Provide the (X, Y) coordinate of the cell's center where the given text is located.  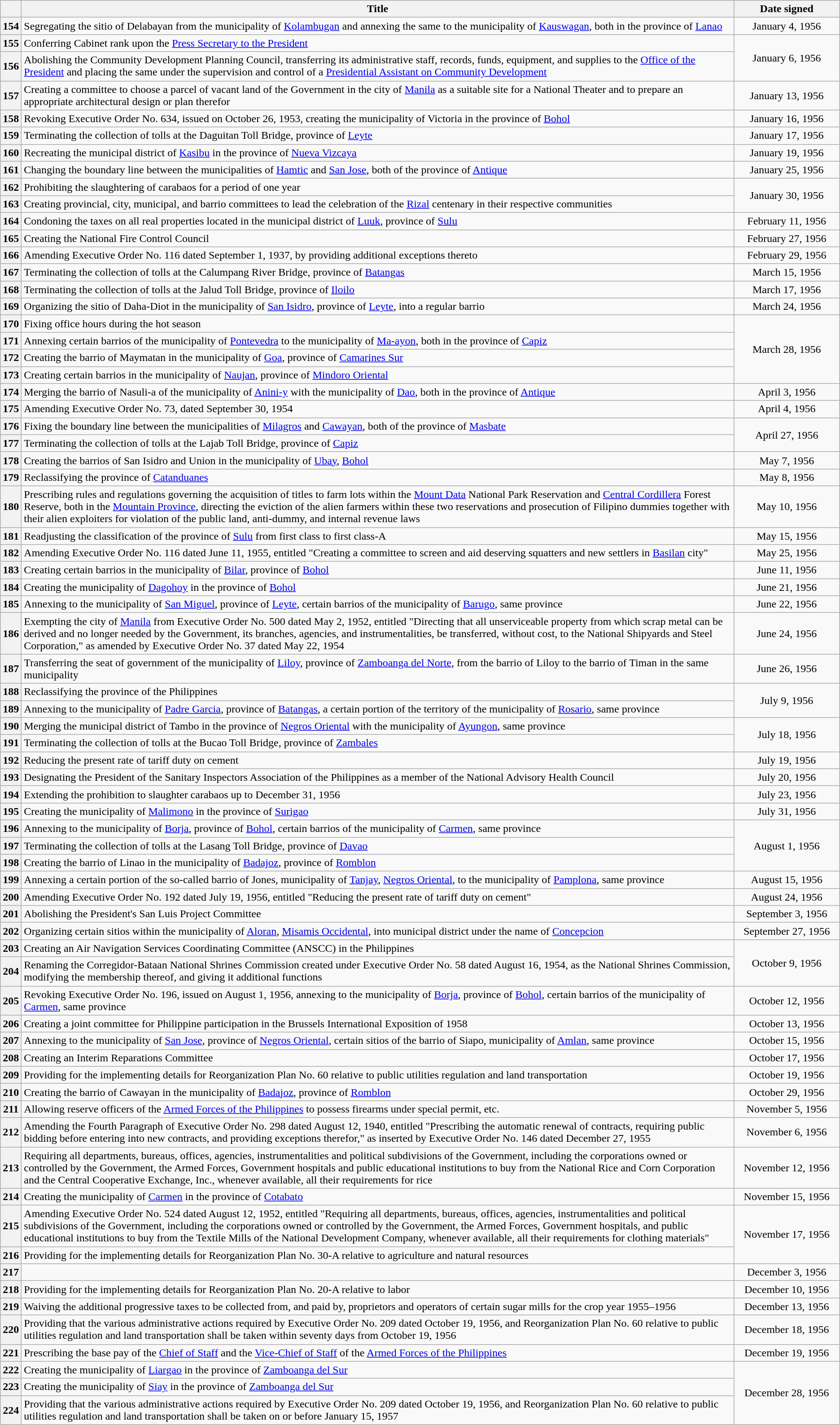
166 (11, 255)
187 (11, 669)
167 (11, 273)
Amending Executive Order No. 116 dated September 1, 1937, by providing additional exceptions thereto (378, 255)
Creating provincial, city, municipal, and barrio committees to lead the celebration of the Rizal centenary in their respective communities (378, 204)
March 15, 1956 (787, 273)
Creating the municipality of Malimono in the province of Surigao (378, 811)
205 (11, 1000)
172 (11, 358)
December 19, 1956 (787, 1353)
February 29, 1956 (787, 255)
October 29, 1956 (787, 1092)
Designating the President of the Sanitary Inspectors Association of the Philippines as a member of the National Advisory Health Council (378, 777)
Fixing the boundary line between the municipalities of Milagros and Cawayan, both of the province of Masbate (378, 426)
January 6, 1956 (787, 57)
178 (11, 460)
November 5, 1956 (787, 1109)
181 (11, 536)
December 13, 1956 (787, 1306)
January 30, 1956 (787, 195)
197 (11, 845)
Creating the National Fire Control Council (378, 238)
204 (11, 972)
206 (11, 1024)
December 18, 1956 (787, 1330)
Date signed (787, 9)
November 17, 1956 (787, 1235)
Creating the municipality of Dagohoy in the province of Bohol (378, 587)
155 (11, 43)
160 (11, 153)
Reclassifying the province of the Philippines (378, 692)
211 (11, 1109)
163 (11, 204)
198 (11, 863)
170 (11, 324)
May 25, 1956 (787, 553)
June 11, 1956 (787, 570)
194 (11, 794)
174 (11, 392)
July 19, 1956 (787, 760)
219 (11, 1306)
212 (11, 1132)
177 (11, 443)
May 10, 1956 (787, 506)
Changing the boundary line between the municipalities of Hamtic and San Jose, both of the province of Antique (378, 170)
Merging the barrio of Nasuli-a of the municipality of Anini-y with the municipality of Dao, both in the province of Antique (378, 392)
162 (11, 187)
195 (11, 811)
185 (11, 604)
175 (11, 409)
Creating an Air Navigation Services Coordinating Committee (ANSCC) in the Philippines (378, 948)
Reclassifying the province of Catanduanes (378, 477)
October 15, 1956 (787, 1041)
Creating the municipality of Siay in the province of Zamboanga del Sur (378, 1387)
January 16, 1956 (787, 119)
Reducing the present rate of tariff duty on cement (378, 760)
January 4, 1956 (787, 26)
Annexing to the municipality of San Miguel, province of Leyte, certain barrios of the municipality of Barugo, same province (378, 604)
July 20, 1956 (787, 777)
August 15, 1956 (787, 880)
203 (11, 948)
Creating a joint committee for Philippine participation in the Brussels International Exposition of 1958 (378, 1024)
November 12, 1956 (787, 1167)
222 (11, 1370)
September 27, 1956 (787, 931)
March 28, 1956 (787, 349)
Annexing certain barrios of the municipality of Pontevedra to the municipality of Ma-ayon, both in the province of Capiz (378, 341)
169 (11, 307)
January 17, 1956 (787, 136)
207 (11, 1041)
158 (11, 119)
154 (11, 26)
March 24, 1956 (787, 307)
192 (11, 760)
176 (11, 426)
April 4, 1956 (787, 409)
July 23, 1956 (787, 794)
December 3, 1956 (787, 1272)
April 27, 1956 (787, 435)
March 17, 1956 (787, 290)
October 19, 1956 (787, 1075)
July 18, 1956 (787, 734)
Terminating the collection of tolls at the Calumpang River Bridge, province of Batangas (378, 273)
Creating the barrio of Linao in the municipality of Badajoz, province of Romblon (378, 863)
October 17, 1956 (787, 1058)
Merging the municipal district of Tambo in the province of Negros Oriental with the municipality of Ayungon, same province (378, 726)
220 (11, 1330)
164 (11, 221)
Providing for the implementing details for Reorganization Plan No. 30-A relative to agriculture and natural resources (378, 1255)
Annexing to the municipality of San Jose, province of Negros Oriental, certain sitios of the barrio of Siapo, municipality of Amlan, same province (378, 1041)
Prescribing the base pay of the Chief of Staff and the Vice-Chief of Staff of the Armed Forces of the Philippines (378, 1353)
216 (11, 1255)
Creating the municipality of Carmen in the province of Cotabato (378, 1197)
208 (11, 1058)
November 15, 1956 (787, 1197)
Organizing certain sitios within the municipality of Aloran, Misamis Occidental, into municipal district under the name of Concepcion (378, 931)
Creating the municipality of Liargao in the province of Zamboanga del Sur (378, 1370)
Fixing office hours during the hot season (378, 324)
Terminating the collection of tolls at the Daguitan Toll Bridge, province of Leyte (378, 136)
December 10, 1956 (787, 1289)
Terminating the collection of tolls at the Bucao Toll Bridge, province of Zambales (378, 743)
190 (11, 726)
161 (11, 170)
209 (11, 1075)
June 26, 1956 (787, 669)
Amending Executive Order No. 192 dated July 19, 1956, entitled "Reducing the present rate of tariff duty on cement" (378, 897)
Terminating the collection of tolls at the Jalud Toll Bridge, province of Iloilo (378, 290)
Abolishing the President's San Luis Project Committee (378, 914)
221 (11, 1353)
184 (11, 587)
Annexing to the municipality of Borja, province of Bohol, certain barrios of the municipality of Carmen, same province (378, 828)
October 12, 1956 (787, 1000)
September 3, 1956 (787, 914)
Terminating the collection of tolls at the Lajab Toll Bridge, province of Capiz (378, 443)
Amending Executive Order No. 73, dated September 30, 1954 (378, 409)
July 9, 1956 (787, 700)
Creating certain barrios in the municipality of Naujan, province of Mindoro Oriental (378, 375)
February 11, 1956 (787, 221)
Revoking Executive Order No. 634, issued on October 26, 1953, creating the municipality of Victoria in the province of Bohol (378, 119)
Creating certain barrios in the municipality of Bilar, province of Bohol (378, 570)
Creating the barrios of San Isidro and Union in the municipality of Ubay, Bohol (378, 460)
171 (11, 341)
Annexing a certain portion of the so-called barrio of Jones, municipality of Tanjay, Negros Oriental, to the municipality of Pamplona, same province (378, 880)
Terminating the collection of tolls at the Lasang Toll Bridge, province of Davao (378, 845)
201 (11, 914)
186 (11, 633)
June 21, 1956 (787, 587)
May 8, 1956 (787, 477)
January 19, 1956 (787, 153)
Prohibiting the slaughtering of carabaos for a period of one year (378, 187)
June 22, 1956 (787, 604)
Condoning the taxes on all real properties located in the municipal district of Luuk, province of Sulu (378, 221)
157 (11, 95)
October 9, 1956 (787, 963)
173 (11, 375)
224 (11, 1410)
May 15, 1956 (787, 536)
214 (11, 1197)
200 (11, 897)
November 6, 1956 (787, 1132)
Providing for the implementing details for Reorganization Plan No. 60 relative to public utilities regulation and land transportation (378, 1075)
Extending the prohibition to slaughter carabaos up to December 31, 1956 (378, 794)
May 7, 1956 (787, 460)
August 1, 1956 (787, 845)
August 24, 1956 (787, 897)
218 (11, 1289)
Title (378, 9)
February 27, 1956 (787, 238)
Providing for the implementing details for Reorganization Plan No. 20-A relative to labor (378, 1289)
April 3, 1956 (787, 392)
Creating the barrio of Cawayan in the municipality of Badajoz, province of Romblon (378, 1092)
June 24, 1956 (787, 633)
Conferring Cabinet rank upon the Press Secretary to the President (378, 43)
196 (11, 828)
Recreating the municipal district of Kasibu in the province of Nueva Vizcaya (378, 153)
183 (11, 570)
Annexing to the municipality of Padre Garcia, province of Batangas, a certain portion of the territory of the municipality of Rosario, same province (378, 709)
156 (11, 66)
Creating the barrio of Maymatan in the municipality of Goa, province of Camarines Sur (378, 358)
180 (11, 506)
202 (11, 931)
January 13, 1956 (787, 95)
213 (11, 1167)
217 (11, 1272)
December 28, 1956 (787, 1393)
210 (11, 1092)
October 13, 1956 (787, 1024)
Readjusting the classification of the province of Sulu from first class to first class-A (378, 536)
215 (11, 1226)
179 (11, 477)
223 (11, 1387)
January 25, 1956 (787, 170)
July 31, 1956 (787, 811)
168 (11, 290)
188 (11, 692)
199 (11, 880)
193 (11, 777)
182 (11, 553)
Creating an Interim Reparations Committee (378, 1058)
Allowing reserve officers of the Armed Forces of the Philippines to possess firearms under special permit, etc. (378, 1109)
191 (11, 743)
Organizing the sitio of Daha-Diot in the municipality of San Isidro, province of Leyte, into a regular barrio (378, 307)
159 (11, 136)
189 (11, 709)
165 (11, 238)
